For the text-containing cell, return its midpoint in (X, Y) coordinate format. 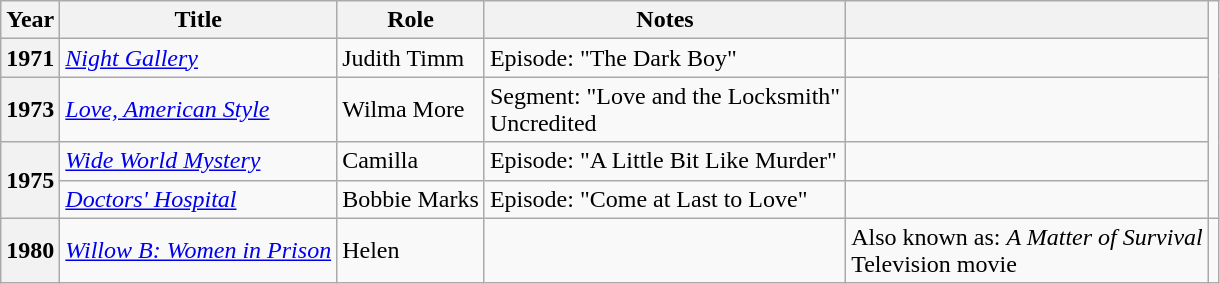
Episode: "The Dark Boy" (664, 58)
Role (411, 20)
Episode: "Come at Last to Love" (664, 199)
Night Gallery (198, 58)
Year (30, 20)
Also known as: A Matter of SurvivalTelevision movie (1028, 250)
Episode: "A Little Bit Like Murder" (664, 161)
1971 (30, 58)
Love, American Style (198, 110)
Willow B: Women in Prison (198, 250)
Title (198, 20)
Camilla (411, 161)
Bobbie Marks (411, 199)
Segment: "Love and the Locksmith"Uncredited (664, 110)
Helen (411, 250)
1975 (30, 180)
1980 (30, 250)
Notes (664, 20)
1973 (30, 110)
Doctors' Hospital (198, 199)
Judith Timm (411, 58)
Wide World Mystery (198, 161)
Wilma More (411, 110)
